For the text-containing cell, return its midpoint in (x, y) coordinate format. 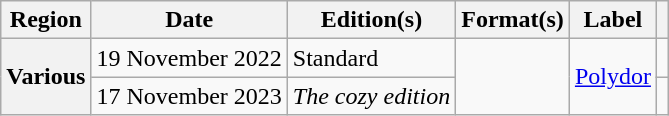
Polydor (612, 77)
Various (46, 77)
17 November 2023 (189, 96)
Region (46, 20)
The cozy edition (371, 96)
Edition(s) (371, 20)
Standard (371, 58)
Format(s) (513, 20)
19 November 2022 (189, 58)
Date (189, 20)
Label (612, 20)
